Locate the cell with the specified text and output its (x, y) center coordinate. 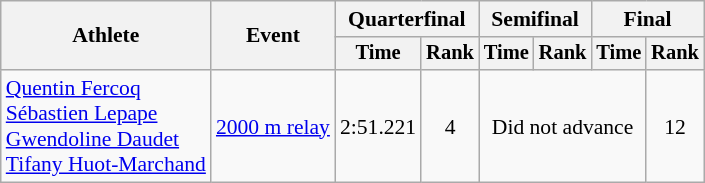
2:51.221 (378, 126)
12 (675, 126)
Final (647, 19)
Quarterfinal (407, 19)
Semifinal (535, 19)
Event (273, 36)
Athlete (106, 36)
Did not advance (562, 126)
2000 m relay (273, 126)
4 (450, 126)
Quentin FercoqSébastien LepapeGwendoline DaudetTifany Huot-Marchand (106, 126)
